Locate the cell with the specified text and output its [x, y] center coordinate. 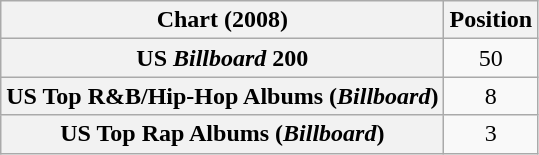
Position [491, 20]
50 [491, 58]
Chart (2008) [222, 20]
3 [491, 134]
US Billboard 200 [222, 58]
US Top Rap Albums (Billboard) [222, 134]
8 [491, 96]
US Top R&B/Hip-Hop Albums (Billboard) [222, 96]
